Output the [x, y] coordinate of the center of the cell containing the given text.  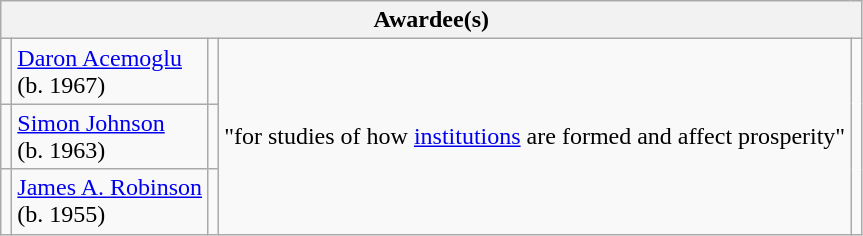
"for studies of how institutions are formed and affect prosperity" [535, 136]
Simon Johnson(b. 1963) [110, 136]
Awardee(s) [432, 20]
Daron Acemoglu(b. 1967) [110, 72]
James A. Robinson(b. 1955) [110, 202]
